Capture the cell that displays the provided text and extract its [x, y] central coordinate. 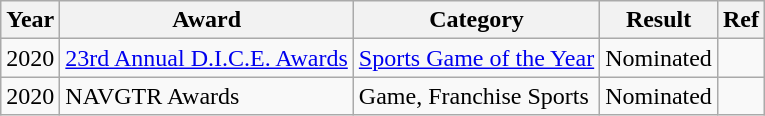
NAVGTR Awards [207, 96]
Award [207, 20]
Category [476, 20]
Ref [740, 20]
Game, Franchise Sports [476, 96]
Result [659, 20]
Sports Game of the Year [476, 58]
Year [30, 20]
23rd Annual D.I.C.E. Awards [207, 58]
